Detect which cell encompasses the target text, then output its (x, y) center coordinate. 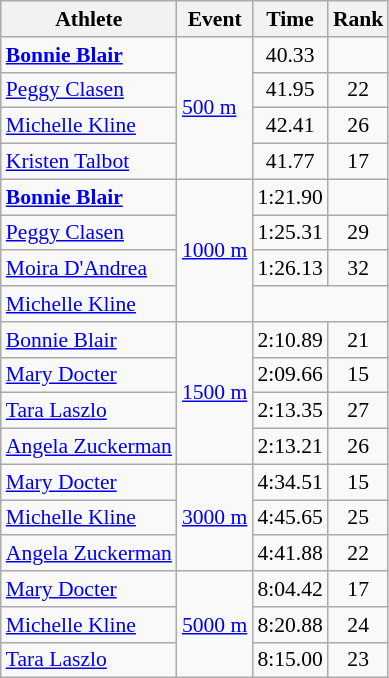
500 m (214, 108)
4:41.88 (290, 554)
Athlete (89, 19)
1:26.13 (290, 269)
2:13.35 (290, 411)
24 (358, 625)
4:34.51 (290, 482)
25 (358, 518)
Rank (358, 19)
Event (214, 19)
40.33 (290, 55)
4:45.65 (290, 518)
Kristen Talbot (89, 162)
2:13.21 (290, 447)
8:15.00 (290, 660)
41.77 (290, 162)
1000 m (214, 250)
29 (358, 233)
32 (358, 269)
2:09.66 (290, 375)
8:04.42 (290, 589)
27 (358, 411)
8:20.88 (290, 625)
Moira D'Andrea (89, 269)
1500 m (214, 393)
2:10.89 (290, 340)
Time (290, 19)
3000 m (214, 518)
41.95 (290, 90)
42.41 (290, 126)
1:21.90 (290, 197)
21 (358, 340)
5000 m (214, 624)
23 (358, 660)
1:25.31 (290, 233)
